Identify which cell holds the provided text, then report its (x, y) central coordinate. 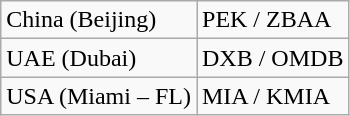
DXB / OMDB (272, 58)
PEK / ZBAA (272, 20)
UAE (Dubai) (99, 58)
USA (Miami – FL) (99, 96)
MIA / KMIA (272, 96)
China (Beijing) (99, 20)
